Find where the given text appears and provide that cell's center as [X, Y] coordinate. 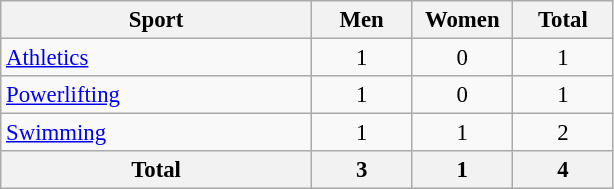
Athletics [156, 58]
Swimming [156, 133]
2 [564, 133]
3 [362, 170]
4 [564, 170]
Powerlifting [156, 95]
Women [462, 20]
Sport [156, 20]
Men [362, 20]
